Extract the [X, Y] coordinate from the center of the cell holding the provided text.  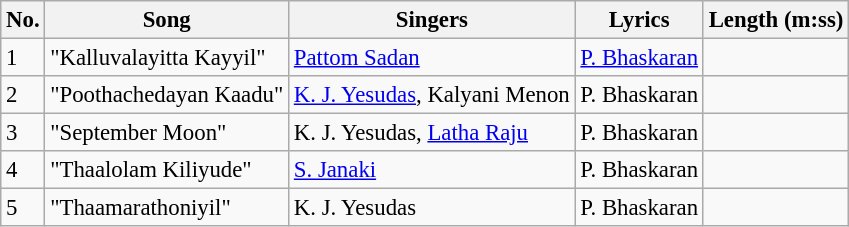
"Thaalolam Kiliyude" [167, 170]
2 [23, 95]
K. J. Yesudas, Kalyani Menon [432, 95]
S. Janaki [432, 170]
"Kalluvalayitta Kayyil" [167, 58]
K. J. Yesudas, Latha Raju [432, 133]
Song [167, 20]
K. J. Yesudas [432, 208]
"Thaamarathoniyil" [167, 208]
No. [23, 20]
Pattom Sadan [432, 58]
Singers [432, 20]
Length (m:ss) [776, 20]
1 [23, 58]
5 [23, 208]
Lyrics [639, 20]
"September Moon" [167, 133]
3 [23, 133]
"Poothachedayan Kaadu" [167, 95]
4 [23, 170]
